Determine the (X, Y) coordinate at the center of the cell enclosing the given text.  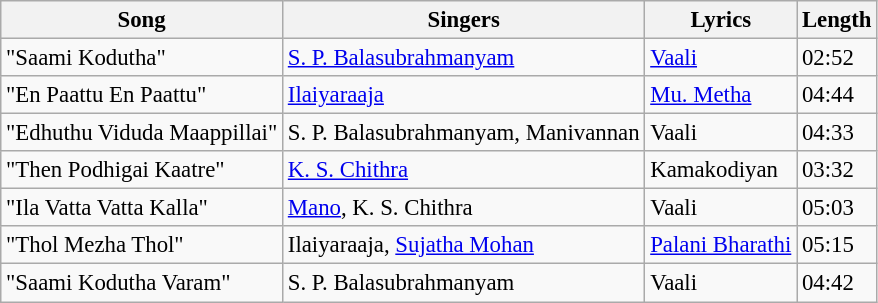
"Saami Kodutha Varam" (142, 283)
"Edhuthu Viduda Maappillai" (142, 133)
04:33 (837, 133)
"Saami Kodutha" (142, 58)
Length (837, 20)
"En Paattu En Paattu" (142, 95)
Palani Bharathi (721, 245)
04:44 (837, 95)
"Ila Vatta Vatta Kalla" (142, 208)
Mano, K. S. Chithra (464, 208)
Singers (464, 20)
04:42 (837, 283)
Song (142, 20)
S. P. Balasubrahmanyam, Manivannan (464, 133)
Lyrics (721, 20)
Ilaiyaraaja, Sujatha Mohan (464, 245)
03:32 (837, 170)
K. S. Chithra (464, 170)
05:15 (837, 245)
Ilaiyaraaja (464, 95)
Mu. Metha (721, 95)
"Thol Mezha Thol" (142, 245)
02:52 (837, 58)
05:03 (837, 208)
"Then Podhigai Kaatre" (142, 170)
Kamakodiyan (721, 170)
